Search for the cell housing the specified text and yield its (X, Y) center coordinate. 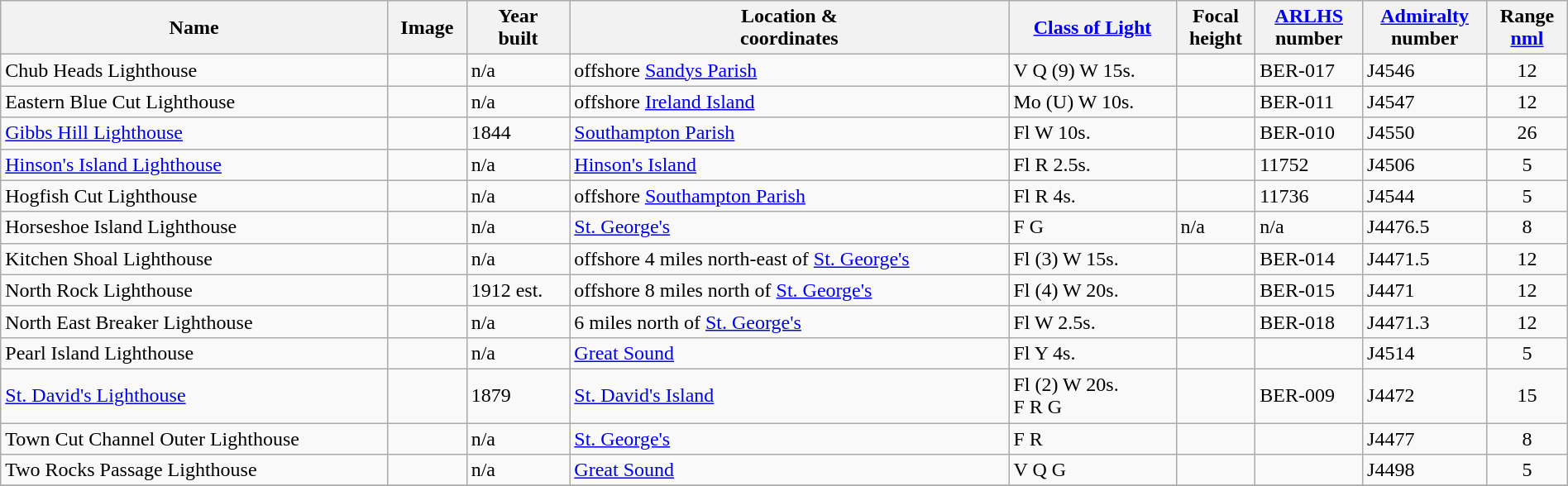
Fl W 2.5s. (1092, 322)
11752 (1309, 164)
Admiraltynumber (1425, 28)
Fl (2) W 20s. F R G (1092, 395)
Image (427, 28)
Town Cut Channel Outer Lighthouse (194, 439)
Name (194, 28)
J4546 (1425, 70)
BER-009 (1309, 395)
Hinson's Island Lighthouse (194, 164)
Hinson's Island (789, 164)
BER-017 (1309, 70)
Mo (U) W 10s. (1092, 102)
BER-010 (1309, 133)
6 miles north of St. George's (789, 322)
J4472 (1425, 395)
Horseshoe Island Lighthouse (194, 227)
St. David's Island (789, 395)
J4544 (1425, 196)
J4471.3 (1425, 322)
J4471.5 (1425, 259)
Fl W 10s. (1092, 133)
Fl Y 4s. (1092, 353)
Class of Light (1092, 28)
J4514 (1425, 353)
Fl R 2.5s. (1092, 164)
BER-015 (1309, 290)
26 (1527, 133)
BER-018 (1309, 322)
Yearbuilt (518, 28)
Chub Heads Lighthouse (194, 70)
Kitchen Shoal Lighthouse (194, 259)
offshore 8 miles north of St. George's (789, 290)
J4476.5 (1425, 227)
Location &coordinates (789, 28)
offshore 4 miles north-east of St. George's (789, 259)
1844 (518, 133)
Rangenml (1527, 28)
Fl R 4s. (1092, 196)
Two Rocks Passage Lighthouse (194, 470)
offshore Ireland Island (789, 102)
BER-014 (1309, 259)
Eastern Blue Cut Lighthouse (194, 102)
F R (1092, 439)
Fl (4) W 20s. (1092, 290)
North Rock Lighthouse (194, 290)
Fl (3) W 15s. (1092, 259)
Southampton Parish (789, 133)
Focalheight (1216, 28)
15 (1527, 395)
V Q (9) W 15s. (1092, 70)
J4547 (1425, 102)
Gibbs Hill Lighthouse (194, 133)
St. David's Lighthouse (194, 395)
V Q G (1092, 470)
Hogfish Cut Lighthouse (194, 196)
Pearl Island Lighthouse (194, 353)
11736 (1309, 196)
1912 est. (518, 290)
BER-011 (1309, 102)
J4550 (1425, 133)
J4471 (1425, 290)
J4498 (1425, 470)
F G (1092, 227)
1879 (518, 395)
North East Breaker Lighthouse (194, 322)
J4506 (1425, 164)
ARLHSnumber (1309, 28)
offshore Southampton Parish (789, 196)
offshore Sandys Parish (789, 70)
J4477 (1425, 439)
